From the cell containing the given text, extract its center point as (X, Y) coordinate. 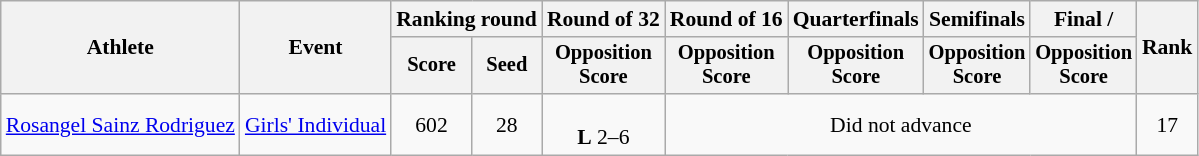
Ranking round (466, 19)
Quarterfinals (856, 19)
Score (432, 66)
Final / (1084, 19)
Girls' Individual (316, 124)
Did not advance (901, 124)
602 (432, 124)
Round of 16 (726, 19)
28 (507, 124)
Semifinals (978, 19)
Rosangel Sainz Rodriguez (120, 124)
Rank (1168, 48)
Seed (507, 66)
Round of 32 (604, 19)
17 (1168, 124)
Event (316, 48)
L 2–6 (604, 124)
Athlete (120, 48)
